Return (X, Y) of the center of cell containing provided text 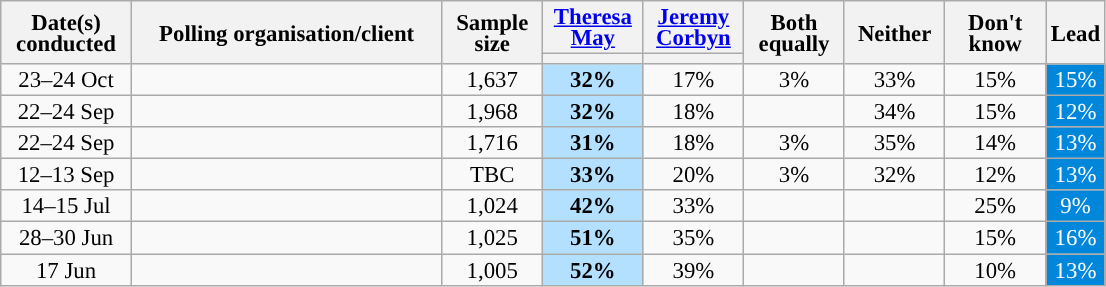
16% (1076, 238)
Lead (1076, 32)
1,025 (492, 238)
1,968 (492, 112)
Both equally (794, 32)
14–15 Jul (66, 206)
34% (894, 112)
1,005 (492, 270)
9% (1076, 206)
1,637 (492, 80)
17 Jun (66, 270)
10% (996, 270)
20% (694, 175)
Don't know (996, 32)
Polling organisation/client (286, 32)
Neither (894, 32)
12–13 Sep (66, 175)
23–24 Oct (66, 80)
39% (694, 270)
Sample size (492, 32)
14% (996, 143)
42% (594, 206)
17% (694, 80)
1,716 (492, 143)
52% (594, 270)
28–30 Jun (66, 238)
31% (594, 143)
25% (996, 206)
Date(s)conducted (66, 32)
Jeremy Corbyn (694, 28)
51% (594, 238)
TBC (492, 175)
Theresa May (594, 28)
1,024 (492, 206)
